Return [X, Y] of the center of cell containing provided text 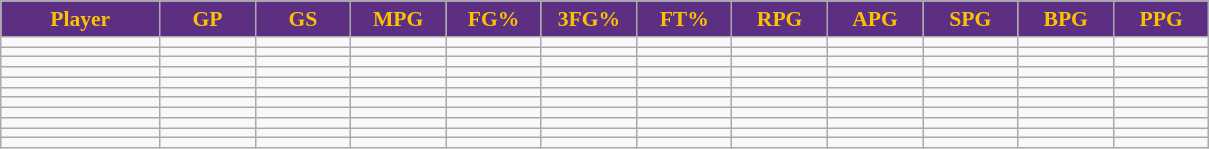
MPG [398, 19]
BPG [1066, 19]
GP [208, 19]
3FG% [588, 19]
PPG [1161, 19]
APG [874, 19]
GS [302, 19]
RPG [780, 19]
FT% [684, 19]
SPG [970, 19]
FG% [494, 19]
Player [80, 19]
